Extract the [X, Y] coordinate from the center of the cell holding the provided text.  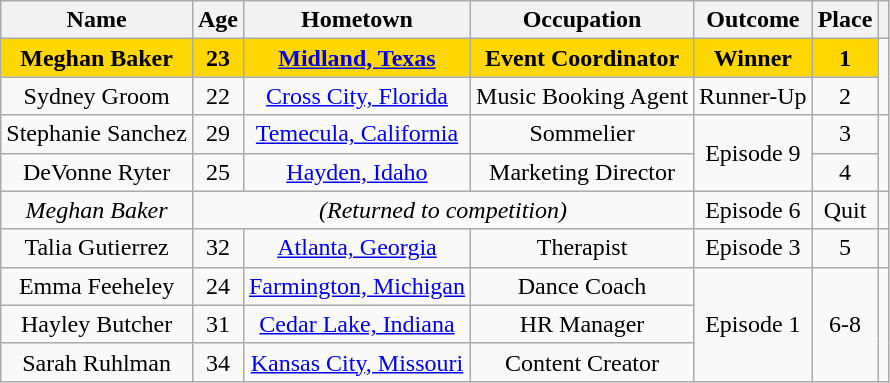
(Returned to competition) [442, 210]
22 [218, 96]
Hayden, Idaho [356, 172]
Therapist [582, 248]
Sydney Groom [97, 96]
Midland, Texas [356, 58]
1 [845, 58]
HR Manager [582, 324]
2 [845, 96]
Place [845, 20]
Stephanie Sanchez [97, 134]
Sommelier [582, 134]
29 [218, 134]
Name [97, 20]
Content Creator [582, 362]
Dance Coach [582, 286]
Episode 6 [754, 210]
31 [218, 324]
25 [218, 172]
Episode 1 [754, 324]
3 [845, 134]
Temecula, California [356, 134]
Winner [754, 58]
Age [218, 20]
Occupation [582, 20]
Atlanta, Georgia [356, 248]
Farmington, Michigan [356, 286]
23 [218, 58]
Talia Gutierrez [97, 248]
Kansas City, Missouri [356, 362]
Emma Feeheley [97, 286]
Marketing Director [582, 172]
Cedar Lake, Indiana [356, 324]
Episode 3 [754, 248]
Event Coordinator [582, 58]
24 [218, 286]
Quit [845, 210]
32 [218, 248]
34 [218, 362]
Sarah Ruhlman [97, 362]
5 [845, 248]
Hayley Butcher [97, 324]
6-8 [845, 324]
Music Booking Agent [582, 96]
DeVonne Ryter [97, 172]
Outcome [754, 20]
4 [845, 172]
Cross City, Florida [356, 96]
Episode 9 [754, 153]
Runner-Up [754, 96]
Hometown [356, 20]
